From the cell containing the given text, extract its center point as (X, Y) coordinate. 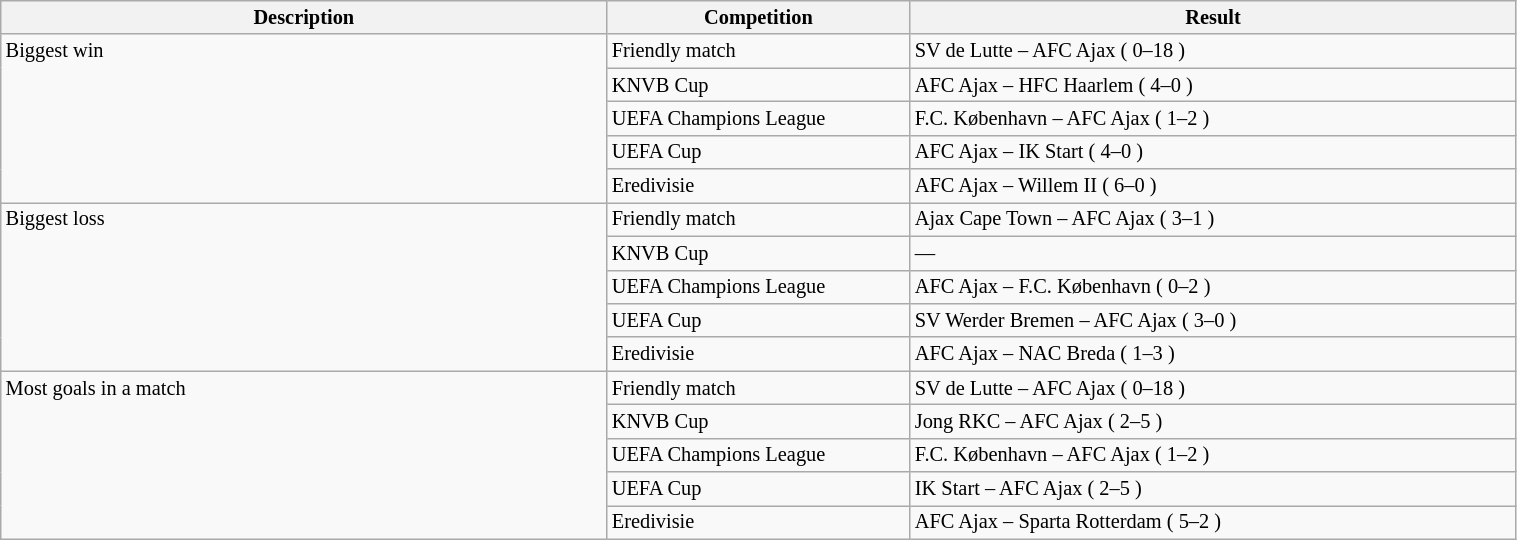
AFC Ajax – Willem II ( 6–0 ) (1213, 186)
SV Werder Bremen – AFC Ajax ( 3–0 ) (1213, 320)
Biggest loss (304, 286)
Competition (758, 17)
Most goals in a match (304, 455)
AFC Ajax – IK Start ( 4–0 ) (1213, 152)
Biggest win (304, 118)
— (1213, 253)
AFC Ajax – Sparta Rotterdam ( 5–2 ) (1213, 522)
AFC Ajax – F.C. København ( 0–2 ) (1213, 287)
Jong RKC – AFC Ajax ( 2–5 ) (1213, 421)
AFC Ajax – HFC Haarlem ( 4–0 ) (1213, 85)
Ajax Cape Town – AFC Ajax ( 3–1 ) (1213, 219)
Result (1213, 17)
Description (304, 17)
AFC Ajax – NAC Breda ( 1–3 ) (1213, 354)
IK Start – AFC Ajax ( 2–5 ) (1213, 489)
